Return the [x, y] coordinate for the center point of the cell that contains the specified text.  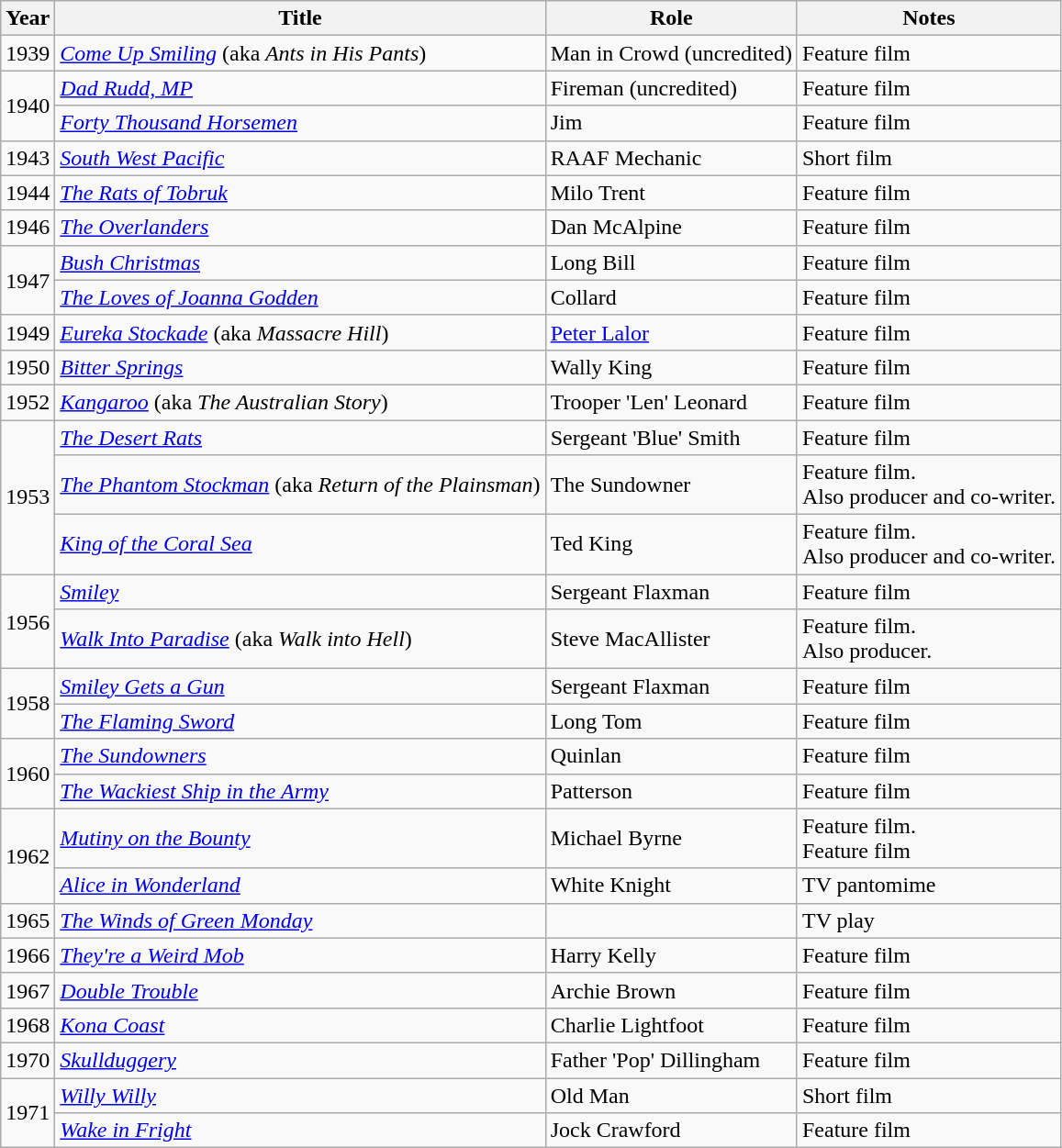
South West Pacific [300, 158]
Skullduggery [300, 1060]
Trooper 'Len' Leonard [671, 402]
TV play [929, 920]
1947 [28, 280]
1971 [28, 1112]
Year [28, 18]
Old Man [671, 1095]
Smiley [300, 592]
1958 [28, 704]
1960 [28, 774]
The Rats of Tobruk [300, 193]
Ted King [671, 545]
Notes [929, 18]
TV pantomime [929, 886]
Peter Lalor [671, 332]
Harry Kelly [671, 955]
Wally King [671, 367]
Wake in Fright [300, 1131]
1944 [28, 193]
1968 [28, 1025]
The Flaming Sword [300, 721]
Bitter Springs [300, 367]
1952 [28, 402]
Feature film.Also producer. [929, 639]
Forty Thousand Horsemen [300, 123]
1965 [28, 920]
Fireman (uncredited) [671, 88]
Michael Byrne [671, 839]
1966 [28, 955]
The Sundowners [300, 756]
Kona Coast [300, 1025]
Smiley Gets a Gun [300, 686]
King of the Coral Sea [300, 545]
Archie Brown [671, 990]
RAAF Mechanic [671, 158]
The Winds of Green Monday [300, 920]
1967 [28, 990]
Charlie Lightfoot [671, 1025]
1956 [28, 622]
They're a Weird Mob [300, 955]
Come Up Smiling (aka Ants in His Pants) [300, 53]
Sergeant 'Blue' Smith [671, 438]
The Loves of Joanna Godden [300, 297]
1940 [28, 106]
Eureka Stockade (aka Massacre Hill) [300, 332]
Alice in Wonderland [300, 886]
Collard [671, 297]
Father 'Pop' Dillingham [671, 1060]
Man in Crowd (uncredited) [671, 53]
1953 [28, 497]
Double Trouble [300, 990]
Milo Trent [671, 193]
1946 [28, 228]
Dad Rudd, MP [300, 88]
1943 [28, 158]
Dan McAlpine [671, 228]
1949 [28, 332]
Steve MacAllister [671, 639]
Title [300, 18]
Long Bill [671, 262]
White Knight [671, 886]
Long Tom [671, 721]
1962 [28, 855]
Jock Crawford [671, 1131]
The Overlanders [300, 228]
Quinlan [671, 756]
Feature film.Feature film [929, 839]
Mutiny on the Bounty [300, 839]
The Sundowner [671, 485]
Willy Willy [300, 1095]
Jim [671, 123]
Bush Christmas [300, 262]
The Wackiest Ship in the Army [300, 791]
1970 [28, 1060]
Kangaroo (aka The Australian Story) [300, 402]
Role [671, 18]
Walk Into Paradise (aka Walk into Hell) [300, 639]
The Phantom Stockman (aka Return of the Plainsman) [300, 485]
1950 [28, 367]
The Desert Rats [300, 438]
1939 [28, 53]
Patterson [671, 791]
